Return the (x, y) coordinate for the center point of the cell that contains the specified text.  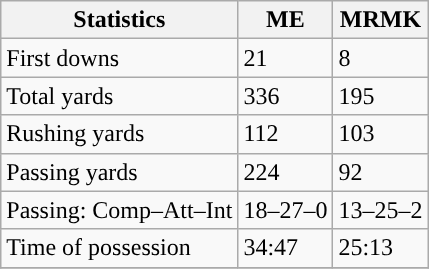
Rushing yards (120, 134)
336 (286, 96)
8 (380, 58)
112 (286, 134)
224 (286, 172)
Passing: Comp–Att–Int (120, 210)
34:47 (286, 248)
25:13 (380, 248)
Passing yards (120, 172)
195 (380, 96)
MRMK (380, 20)
Total yards (120, 96)
103 (380, 134)
Time of possession (120, 248)
First downs (120, 58)
ME (286, 20)
21 (286, 58)
13–25–2 (380, 210)
92 (380, 172)
18–27–0 (286, 210)
Statistics (120, 20)
